Search for the cell housing the specified text and yield its [x, y] center coordinate. 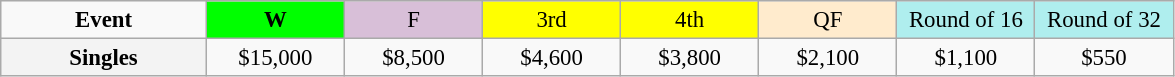
Singles [104, 58]
F [413, 20]
W [275, 20]
$1,100 [966, 58]
Round of 16 [966, 20]
$8,500 [413, 58]
Round of 32 [1104, 20]
$3,800 [690, 58]
Event [104, 20]
$2,100 [828, 58]
$550 [1104, 58]
$15,000 [275, 58]
$4,600 [552, 58]
3rd [552, 20]
4th [690, 20]
QF [828, 20]
